Provide the [X, Y] coordinate of the cell's center where the given text is located.  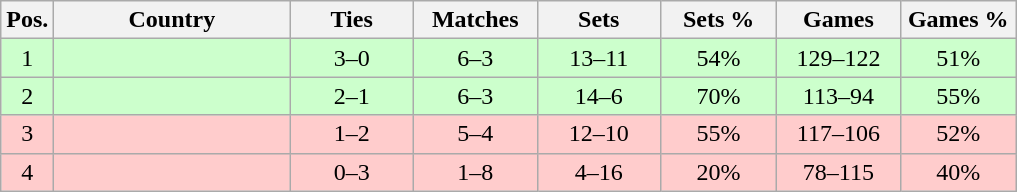
14–6 [599, 96]
4–16 [599, 172]
40% [958, 172]
Ties [352, 20]
13–11 [599, 58]
1 [28, 58]
5–4 [475, 134]
Matches [475, 20]
70% [719, 96]
0–3 [352, 172]
3 [28, 134]
20% [719, 172]
Games % [958, 20]
52% [958, 134]
Country [172, 20]
Sets [599, 20]
Pos. [28, 20]
78–115 [839, 172]
12–10 [599, 134]
3–0 [352, 58]
2–1 [352, 96]
Sets % [719, 20]
129–122 [839, 58]
Games [839, 20]
113–94 [839, 96]
4 [28, 172]
117–106 [839, 134]
2 [28, 96]
1–2 [352, 134]
51% [958, 58]
1–8 [475, 172]
54% [719, 58]
